Determine the (X, Y) coordinate at the center of the cell enclosing the given text.  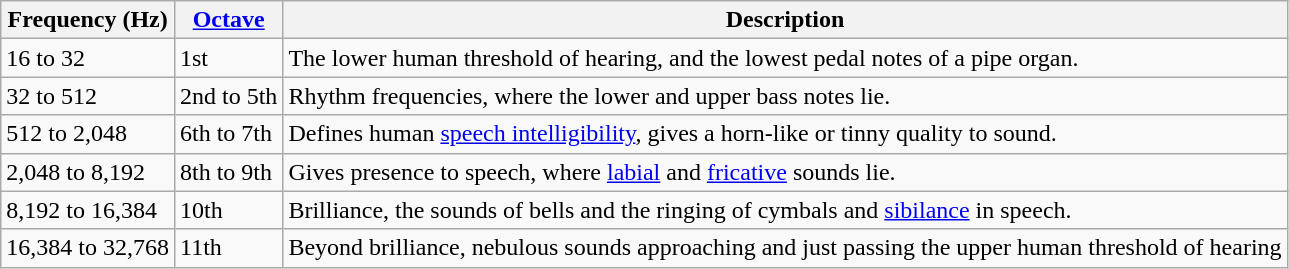
16,384 to 32,768 (88, 248)
2,048 to 8,192 (88, 172)
Defines human speech intelligibility, gives a horn-like or tinny quality to sound. (785, 134)
2nd to 5th (228, 96)
512 to 2,048 (88, 134)
6th to 7th (228, 134)
16 to 32 (88, 58)
Description (785, 20)
8,192 to 16,384 (88, 210)
Brilliance, the sounds of bells and the ringing of cymbals and sibilance in speech. (785, 210)
Octave (228, 20)
Rhythm frequencies, where the lower and upper bass notes lie. (785, 96)
The lower human threshold of hearing, and the lowest pedal notes of a pipe organ. (785, 58)
8th to 9th (228, 172)
Frequency (Hz) (88, 20)
11th (228, 248)
Beyond brilliance, nebulous sounds approaching and just passing the upper human threshold of hearing (785, 248)
1st (228, 58)
Gives presence to speech, where labial and fricative sounds lie. (785, 172)
10th (228, 210)
32 to 512 (88, 96)
